Capture the cell that displays the provided text and extract its (X, Y) central coordinate. 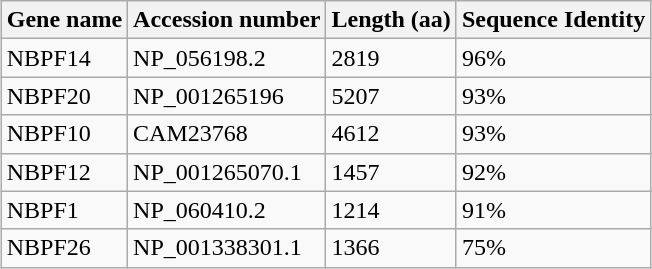
75% (553, 248)
1457 (391, 172)
CAM23768 (227, 134)
Accession number (227, 20)
92% (553, 172)
1366 (391, 248)
NBPF20 (64, 96)
NP_001338301.1 (227, 248)
Gene name (64, 20)
NBPF10 (64, 134)
NBPF14 (64, 58)
NP_056198.2 (227, 58)
91% (553, 210)
Sequence Identity (553, 20)
Length (aa) (391, 20)
1214 (391, 210)
96% (553, 58)
5207 (391, 96)
NBPF26 (64, 248)
NP_001265070.1 (227, 172)
NP_060410.2 (227, 210)
NP_001265196 (227, 96)
NBPF1 (64, 210)
4612 (391, 134)
2819 (391, 58)
NBPF12 (64, 172)
